Extract the (X, Y) coordinate from the center of the cell holding the provided text.  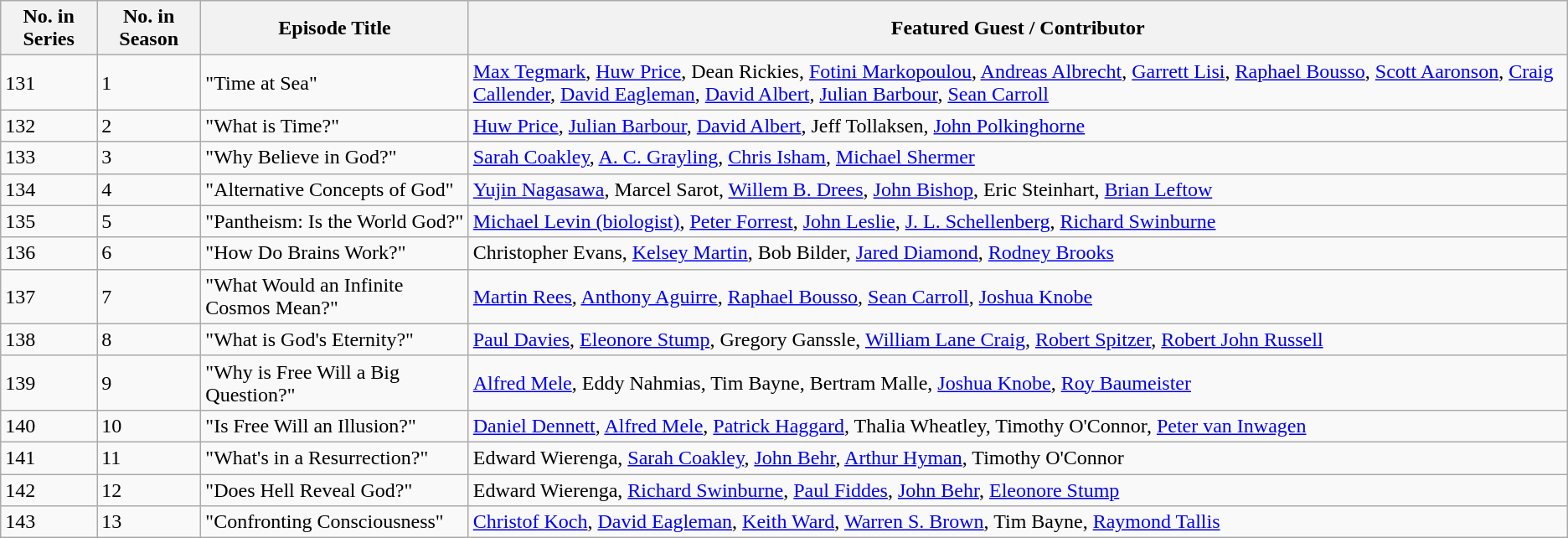
139 (49, 382)
No. in Series (49, 28)
5 (149, 221)
Christof Koch, David Eagleman, Keith Ward, Warren S. Brown, Tim Bayne, Raymond Tallis (1018, 522)
134 (49, 189)
7 (149, 297)
Edward Wierenga, Richard Swinburne, Paul Fiddes, John Behr, Eleonore Stump (1018, 490)
143 (49, 522)
Yujin Nagasawa, Marcel Sarot, Willem B. Drees, John Bishop, Eric Steinhart, Brian Leftow (1018, 189)
"Why Believe in God?" (335, 158)
2 (149, 126)
141 (49, 458)
Episode Title (335, 28)
133 (49, 158)
138 (49, 339)
"What Would an Infinite Cosmos Mean?" (335, 297)
Daniel Dennett, Alfred Mele, Patrick Haggard, Thalia Wheatley, Timothy O'Connor, Peter van Inwagen (1018, 426)
Alfred Mele, Eddy Nahmias, Tim Bayne, Bertram Malle, Joshua Knobe, Roy Baumeister (1018, 382)
137 (49, 297)
"Why is Free Will a Big Question?" (335, 382)
1 (149, 82)
Michael Levin (biologist), Peter Forrest, John Leslie, J. L. Schellenberg, Richard Swinburne (1018, 221)
4 (149, 189)
No. in Season (149, 28)
9 (149, 382)
"Does Hell Reveal God?" (335, 490)
12 (149, 490)
131 (49, 82)
Featured Guest / Contributor (1018, 28)
135 (49, 221)
6 (149, 253)
Sarah Coakley, A. C. Grayling, Chris Isham, Michael Shermer (1018, 158)
"What is God's Eternity?" (335, 339)
"Confronting Consciousness" (335, 522)
"What's in a Resurrection?" (335, 458)
11 (149, 458)
"Is Free Will an Illusion?" (335, 426)
Christopher Evans, Kelsey Martin, Bob Bilder, Jared Diamond, Rodney Brooks (1018, 253)
10 (149, 426)
Martin Rees, Anthony Aguirre, Raphael Bousso, Sean Carroll, Joshua Knobe (1018, 297)
136 (49, 253)
"Pantheism: Is the World God?" (335, 221)
132 (49, 126)
"Time at Sea" (335, 82)
3 (149, 158)
142 (49, 490)
Huw Price, Julian Barbour, David Albert, Jeff Tollaksen, John Polkinghorne (1018, 126)
13 (149, 522)
"What is Time?" (335, 126)
Paul Davies, Eleonore Stump, Gregory Ganssle, William Lane Craig, Robert Spitzer, Robert John Russell (1018, 339)
Edward Wierenga, Sarah Coakley, John Behr, Arthur Hyman, Timothy O'Connor (1018, 458)
"Alternative Concepts of God" (335, 189)
140 (49, 426)
8 (149, 339)
"How Do Brains Work?" (335, 253)
